Detect which cell encompasses the target text, then output its [X, Y] center coordinate. 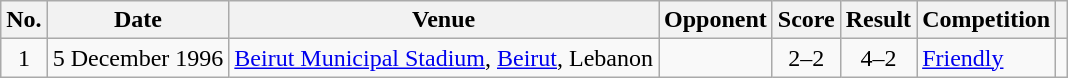
Date [138, 20]
1 [24, 58]
4–2 [878, 58]
Opponent [715, 20]
No. [24, 20]
Competition [986, 20]
5 December 1996 [138, 58]
Beirut Municipal Stadium, Beirut, Lebanon [444, 58]
Friendly [986, 58]
Venue [444, 20]
2–2 [806, 58]
Result [878, 20]
Score [806, 20]
